Identify which cell holds the provided text, then report its [x, y] central coordinate. 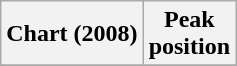
Chart (2008) [72, 34]
Peak position [189, 34]
